Return (X, Y) of the center of cell containing provided text 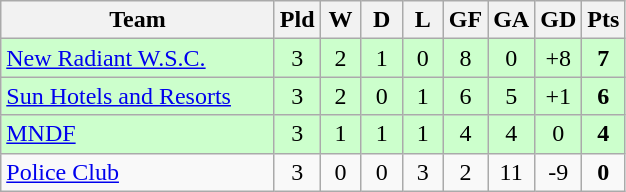
GD (558, 20)
Pts (604, 20)
-9 (558, 172)
Sun Hotels and Resorts (138, 96)
Police Club (138, 172)
+8 (558, 58)
GF (465, 20)
Team (138, 20)
MNDF (138, 134)
New Radiant W.S.C. (138, 58)
GA (512, 20)
11 (512, 172)
8 (465, 58)
W (340, 20)
5 (512, 96)
+1 (558, 96)
Pld (297, 20)
D (382, 20)
7 (604, 58)
L (422, 20)
